Pinpoint the cell where the given text exists, returning its (X, Y) midpoint coordinate. 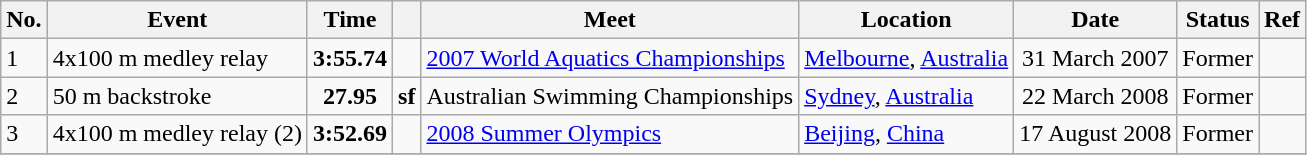
50 m backstroke (177, 96)
17 August 2008 (1096, 134)
27.95 (350, 96)
Meet (610, 20)
Ref (1282, 20)
Melbourne, Australia (906, 58)
Status (1218, 20)
Location (906, 20)
2 (24, 96)
Event (177, 20)
22 March 2008 (1096, 96)
3:55.74 (350, 58)
Date (1096, 20)
4x100 m medley relay (177, 58)
Australian Swimming Championships (610, 96)
31 March 2007 (1096, 58)
3:52.69 (350, 134)
Sydney, Australia (906, 96)
3 (24, 134)
1 (24, 58)
2008 Summer Olympics (610, 134)
2007 World Aquatics Championships (610, 58)
Time (350, 20)
sf (407, 96)
No. (24, 20)
Beijing, China (906, 134)
4x100 m medley relay (2) (177, 134)
